Determine the (X, Y) coordinate at the center of the cell enclosing the given text.  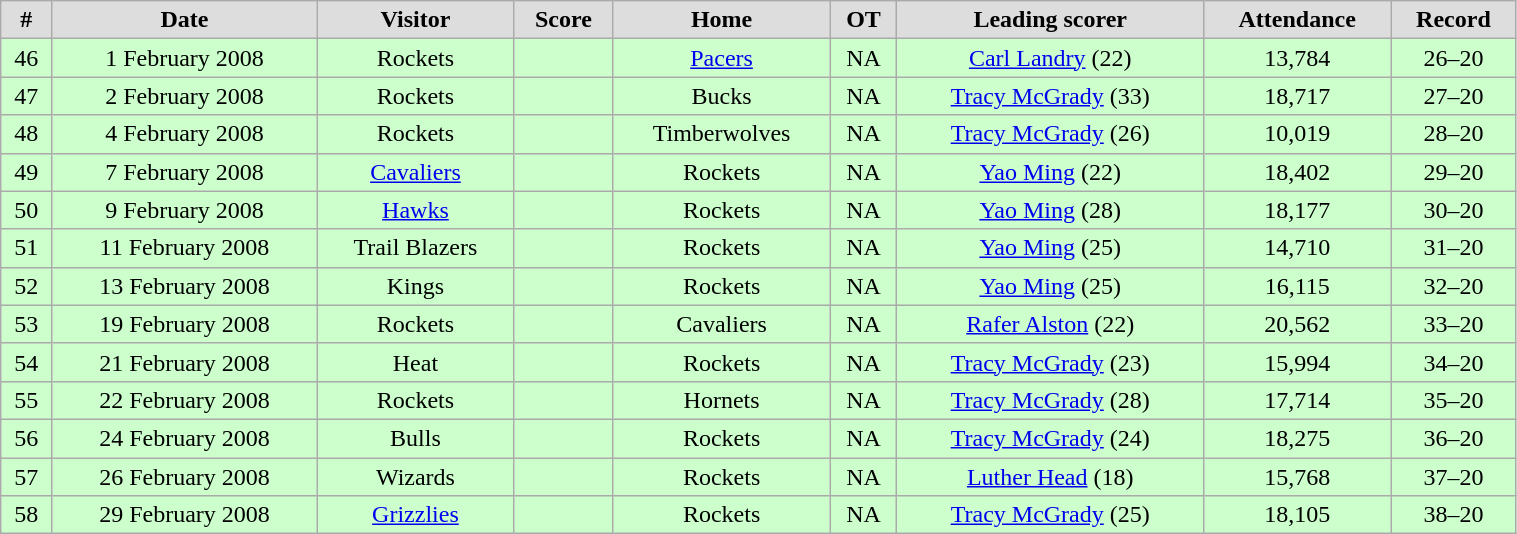
Yao Ming (28) (1050, 210)
Bucks (722, 96)
24 February 2008 (184, 438)
13 February 2008 (184, 286)
10,019 (1298, 134)
18,717 (1298, 96)
Visitor (416, 20)
37–20 (1454, 477)
56 (26, 438)
Yao Ming (22) (1050, 172)
Wizards (416, 477)
Rafer Alston (22) (1050, 324)
57 (26, 477)
Bulls (416, 438)
Trail Blazers (416, 248)
21 February 2008 (184, 362)
33–20 (1454, 324)
17,714 (1298, 400)
11 February 2008 (184, 248)
Home (722, 20)
Carl Landry (22) (1050, 58)
# (26, 20)
Tracy McGrady (33) (1050, 96)
Tracy McGrady (26) (1050, 134)
Heat (416, 362)
50 (26, 210)
49 (26, 172)
47 (26, 96)
51 (26, 248)
20,562 (1298, 324)
Score (564, 20)
14,710 (1298, 248)
Timberwolves (722, 134)
OT (864, 20)
22 February 2008 (184, 400)
58 (26, 515)
15,768 (1298, 477)
Luther Head (18) (1050, 477)
Hawks (416, 210)
16,115 (1298, 286)
29 February 2008 (184, 515)
Tracy McGrady (23) (1050, 362)
29–20 (1454, 172)
32–20 (1454, 286)
34–20 (1454, 362)
Pacers (722, 58)
18,105 (1298, 515)
19 February 2008 (184, 324)
13,784 (1298, 58)
26–20 (1454, 58)
Record (1454, 20)
35–20 (1454, 400)
48 (26, 134)
Attendance (1298, 20)
1 February 2008 (184, 58)
46 (26, 58)
54 (26, 362)
9 February 2008 (184, 210)
Tracy McGrady (25) (1050, 515)
2 February 2008 (184, 96)
26 February 2008 (184, 477)
15,994 (1298, 362)
18,177 (1298, 210)
4 February 2008 (184, 134)
52 (26, 286)
Date (184, 20)
38–20 (1454, 515)
27–20 (1454, 96)
53 (26, 324)
Tracy McGrady (24) (1050, 438)
28–20 (1454, 134)
55 (26, 400)
7 February 2008 (184, 172)
Leading scorer (1050, 20)
Kings (416, 286)
31–20 (1454, 248)
30–20 (1454, 210)
36–20 (1454, 438)
18,402 (1298, 172)
Tracy McGrady (28) (1050, 400)
Grizzlies (416, 515)
Hornets (722, 400)
18,275 (1298, 438)
